Find where the given text appears and provide that cell's center as (X, Y) coordinate. 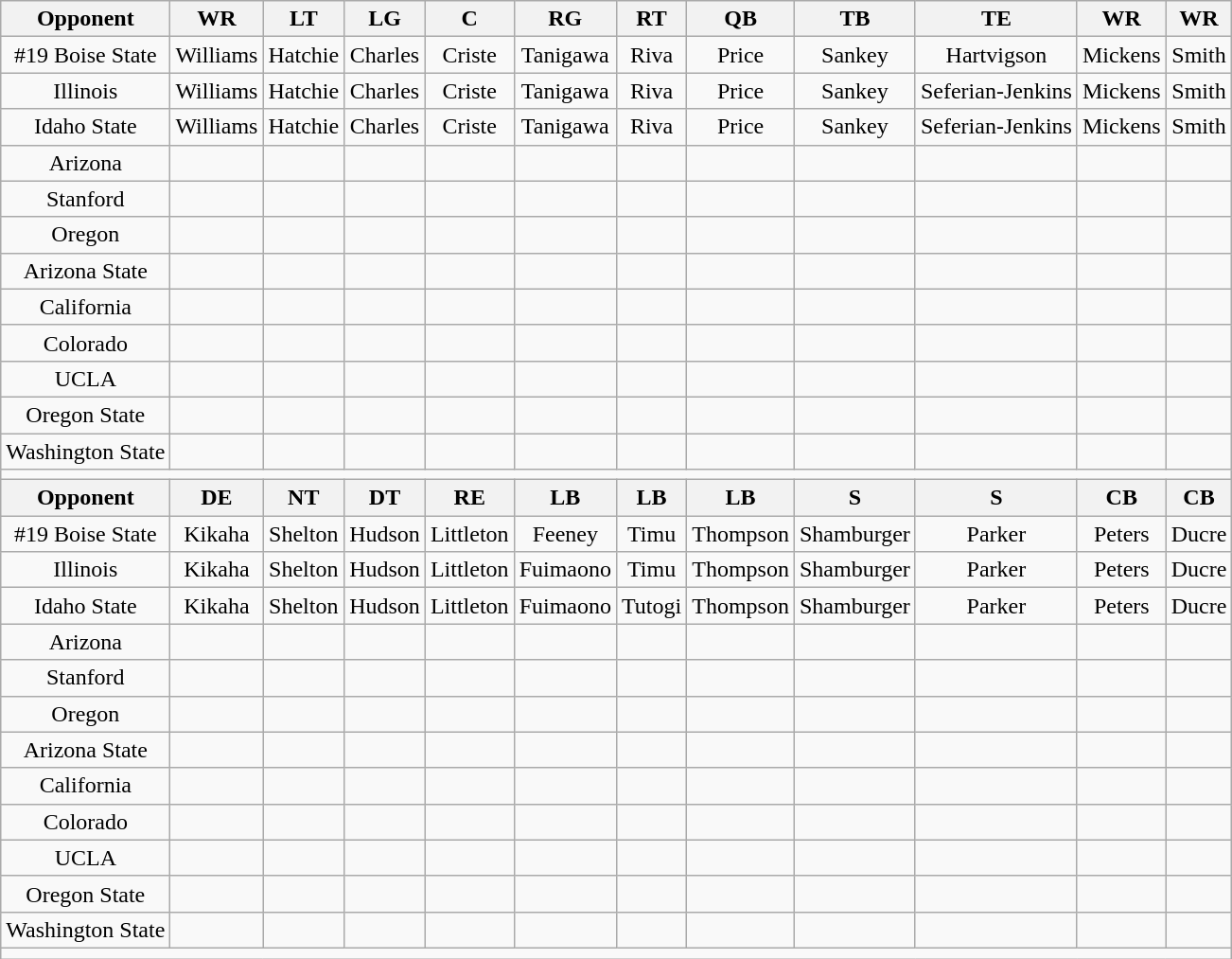
TE (995, 19)
C (469, 19)
Tutogi (651, 606)
LT (304, 19)
Feeney (565, 534)
RG (565, 19)
RE (469, 498)
NT (304, 498)
QB (741, 19)
RT (651, 19)
DE (217, 498)
LG (385, 19)
TB (854, 19)
DT (385, 498)
Hartvigson (995, 55)
